Detect which cell encompasses the target text, then output its [x, y] center coordinate. 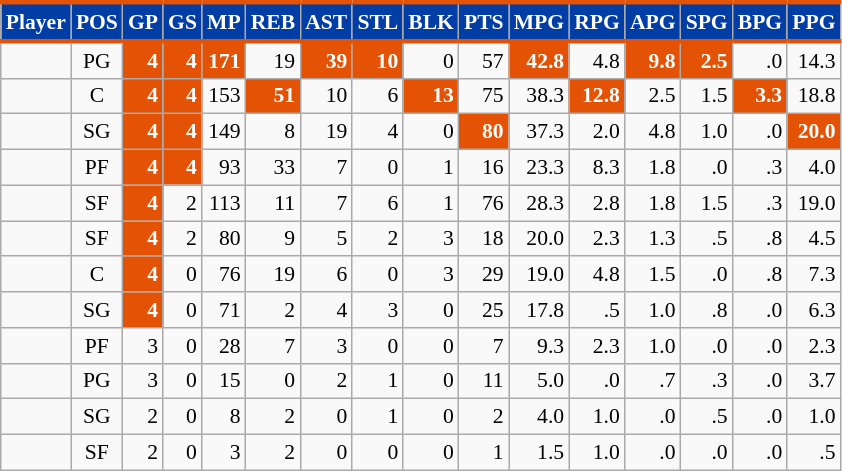
STL [378, 22]
5 [326, 239]
APG [653, 22]
29 [484, 275]
1.3 [653, 239]
9.3 [539, 346]
42.8 [539, 60]
17.8 [539, 310]
75 [484, 96]
12.8 [597, 96]
18 [484, 239]
8.3 [597, 168]
171 [224, 60]
REB [274, 22]
38.3 [539, 96]
9.8 [653, 60]
57 [484, 60]
28.3 [539, 203]
.7 [653, 381]
13 [431, 96]
Player [36, 22]
39 [326, 60]
GP [143, 22]
3.7 [814, 381]
5.0 [539, 381]
7.3 [814, 275]
25 [484, 310]
23.3 [539, 168]
51 [274, 96]
113 [224, 203]
RPG [597, 22]
BLK [431, 22]
6.3 [814, 310]
14.3 [814, 60]
MP [224, 22]
149 [224, 132]
18.8 [814, 96]
GS [182, 22]
3.3 [760, 96]
BPG [760, 22]
15 [224, 381]
PTS [484, 22]
MPG [539, 22]
PPG [814, 22]
4.5 [814, 239]
AST [326, 22]
153 [224, 96]
37.3 [539, 132]
33 [274, 168]
28 [224, 346]
71 [224, 310]
POS [97, 22]
9 [274, 239]
2.0 [597, 132]
2.8 [597, 203]
93 [224, 168]
SPG [707, 22]
16 [484, 168]
